Find where the given text appears and provide that cell's center as (X, Y) coordinate. 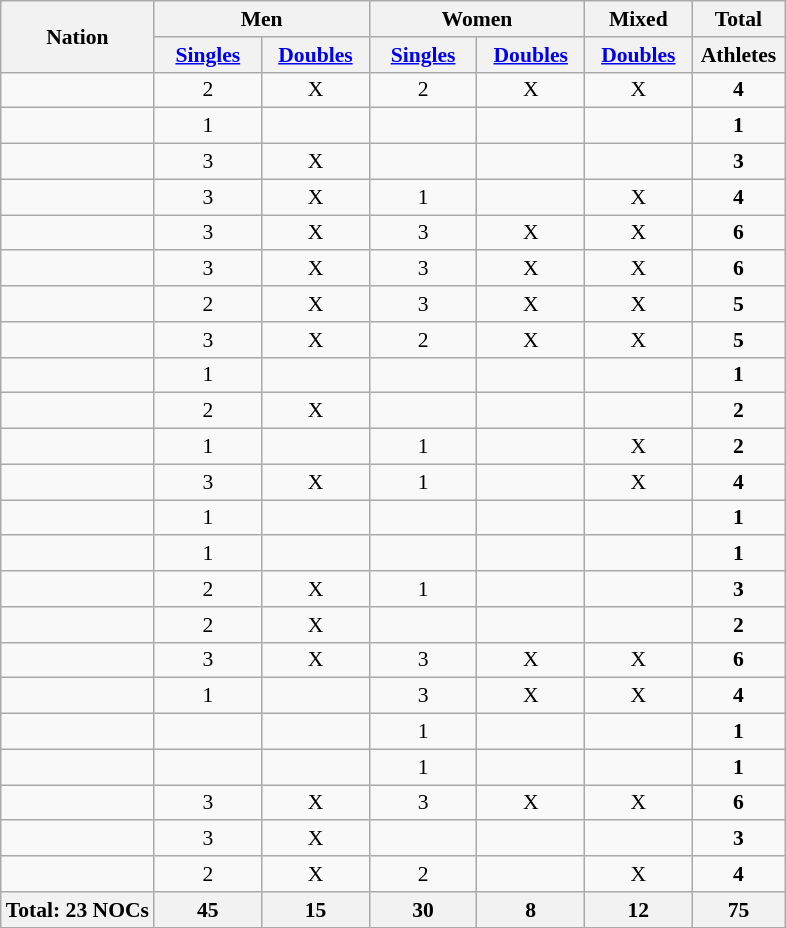
15 (316, 910)
Athletes (738, 55)
75 (738, 910)
Mixed (639, 19)
Nation (78, 36)
8 (531, 910)
45 (208, 910)
12 (639, 910)
Men (262, 19)
30 (423, 910)
Total: 23 NOCs (78, 910)
Total (738, 19)
Women (476, 19)
